Search for the cell housing the specified text and yield its [x, y] center coordinate. 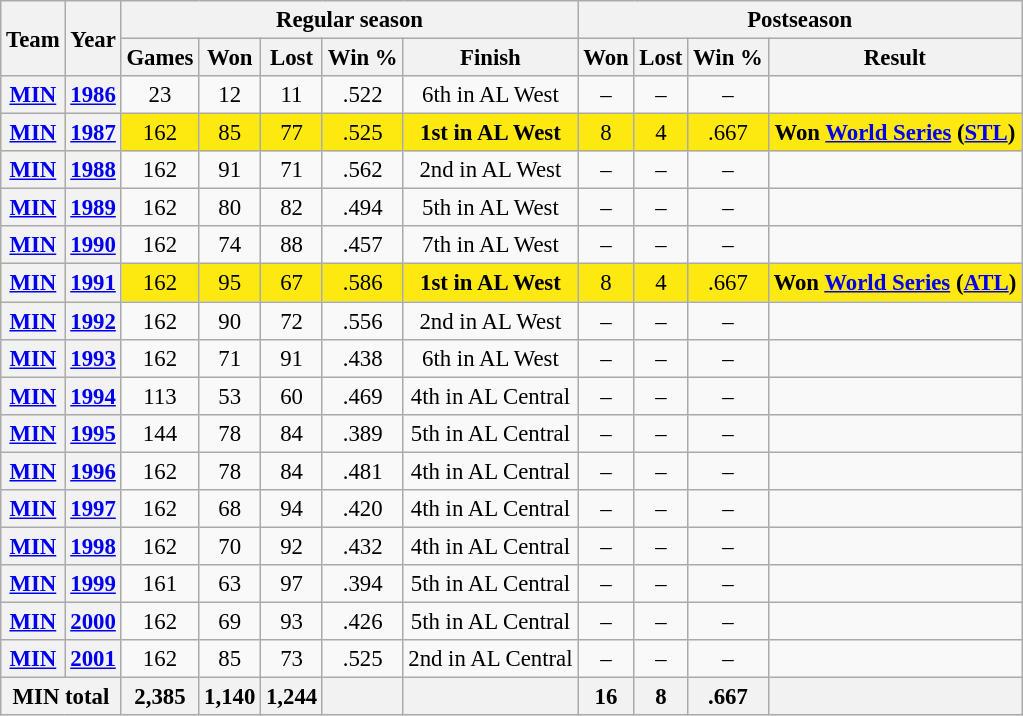
23 [160, 95]
12 [230, 95]
.481 [362, 471]
1992 [93, 321]
Result [894, 58]
1991 [93, 283]
2001 [93, 659]
1989 [93, 208]
.562 [362, 170]
92 [292, 546]
.426 [362, 621]
Games [160, 58]
1,244 [292, 697]
.586 [362, 283]
60 [292, 396]
1988 [93, 170]
1987 [93, 133]
97 [292, 584]
69 [230, 621]
.556 [362, 321]
77 [292, 133]
2nd in AL Central [490, 659]
67 [292, 283]
70 [230, 546]
1986 [93, 95]
16 [606, 697]
1997 [93, 509]
1995 [93, 433]
.494 [362, 208]
73 [292, 659]
MIN total [61, 697]
80 [230, 208]
2000 [93, 621]
1993 [93, 358]
Team [33, 38]
Won World Series (ATL) [894, 283]
63 [230, 584]
144 [160, 433]
72 [292, 321]
Won World Series (STL) [894, 133]
1996 [93, 471]
1990 [93, 245]
.394 [362, 584]
Postseason [800, 20]
.420 [362, 509]
1998 [93, 546]
.522 [362, 95]
93 [292, 621]
1994 [93, 396]
Finish [490, 58]
95 [230, 283]
94 [292, 509]
Regular season [350, 20]
.438 [362, 358]
68 [230, 509]
1,140 [230, 697]
11 [292, 95]
.469 [362, 396]
82 [292, 208]
113 [160, 396]
.457 [362, 245]
1999 [93, 584]
Year [93, 38]
2,385 [160, 697]
90 [230, 321]
7th in AL West [490, 245]
161 [160, 584]
53 [230, 396]
74 [230, 245]
88 [292, 245]
.389 [362, 433]
.432 [362, 546]
5th in AL West [490, 208]
